Identify which cell holds the provided text, then report its [X, Y] central coordinate. 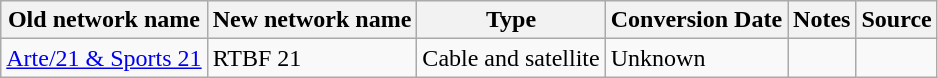
RTBF 21 [312, 58]
Cable and satellite [511, 58]
Type [511, 20]
Source [896, 20]
Notes [822, 20]
Conversion Date [696, 20]
New network name [312, 20]
Old network name [104, 20]
Unknown [696, 58]
Arte/21 & Sports 21 [104, 58]
